Detect which cell encompasses the target text, then output its [x, y] center coordinate. 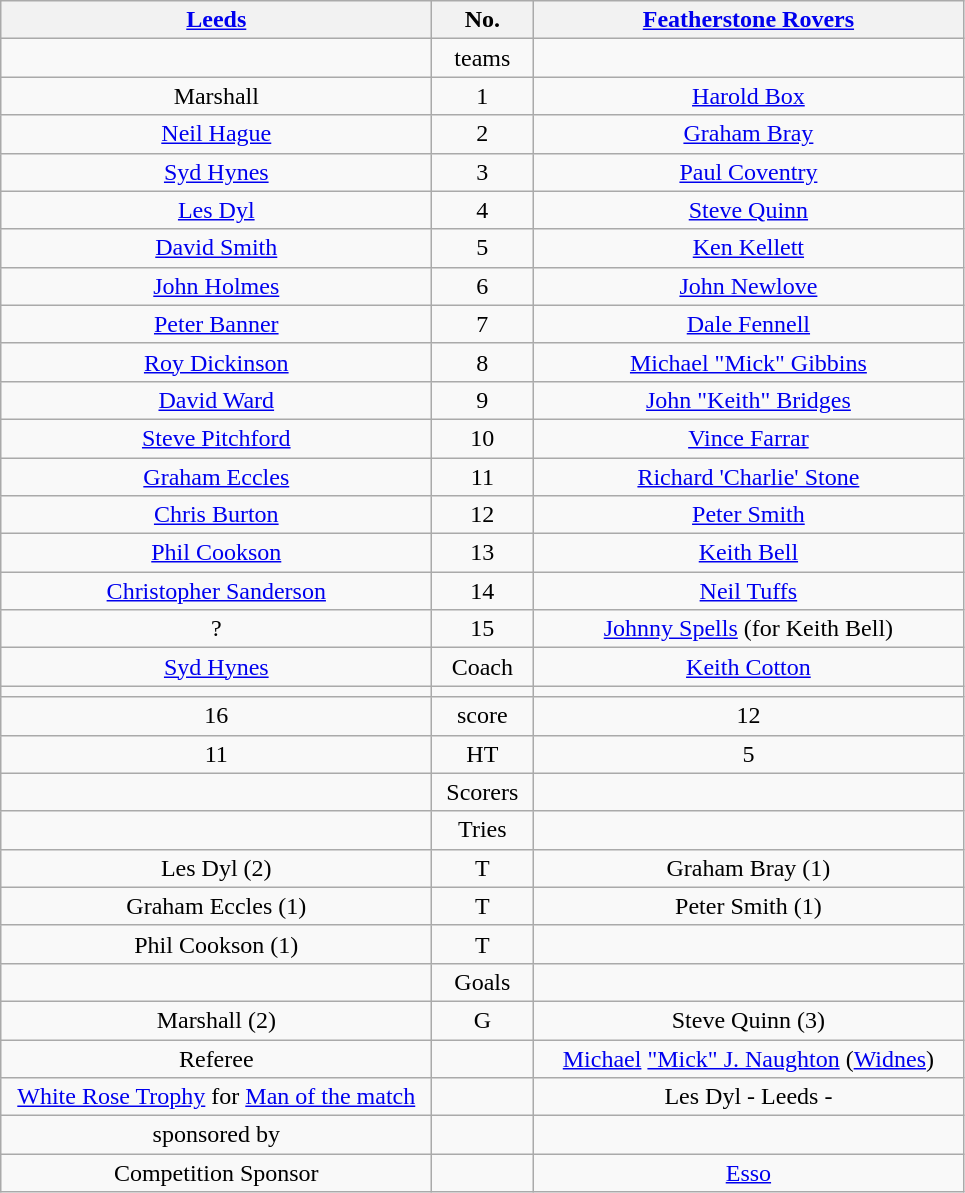
Neil Hague [216, 134]
Featherstone Rovers [748, 20]
Phil Cookson (1) [216, 944]
No. [482, 20]
Marshall (2) [216, 1020]
Richard 'Charlie' Stone [748, 477]
HT [482, 754]
Keith Bell [748, 553]
4 [482, 210]
Graham Bray [748, 134]
John Newlove [748, 286]
? [216, 629]
13 [482, 553]
Michael "Mick" Gibbins [748, 362]
Phil Cookson [216, 553]
Peter Smith (1) [748, 906]
Keith Cotton [748, 667]
teams [482, 58]
Competition Sponsor [216, 1173]
David Ward [216, 400]
Steve Quinn (3) [748, 1020]
score [482, 716]
Goals [482, 982]
Les Dyl - Leeds - [748, 1097]
Michael "Mick" J. Naughton (Widnes) [748, 1059]
14 [482, 591]
9 [482, 400]
John "Keith" Bridges [748, 400]
Harold Box [748, 96]
Tries [482, 830]
10 [482, 438]
Johnny Spells (for Keith Bell) [748, 629]
Chris Burton [216, 515]
G [482, 1020]
7 [482, 324]
Christopher Sanderson [216, 591]
Les Dyl (2) [216, 868]
6 [482, 286]
John Holmes [216, 286]
Neil Tuffs [748, 591]
Paul Coventry [748, 172]
Referee [216, 1059]
1 [482, 96]
Peter Smith [748, 515]
White Rose Trophy for Man of the match [216, 1097]
Ken Kellett [748, 248]
Steve Quinn [748, 210]
Vince Farrar [748, 438]
3 [482, 172]
8 [482, 362]
Esso [748, 1173]
sponsored by [216, 1135]
Peter Banner [216, 324]
15 [482, 629]
Leeds [216, 20]
Scorers [482, 792]
2 [482, 134]
Graham Eccles [216, 477]
Dale Fennell [748, 324]
Steve Pitchford [216, 438]
Roy Dickinson [216, 362]
Les Dyl [216, 210]
Coach [482, 667]
David Smith [216, 248]
Marshall [216, 96]
16 [216, 716]
Graham Bray (1) [748, 868]
Graham Eccles (1) [216, 906]
